From the cell containing the given text, extract its center point as [X, Y] coordinate. 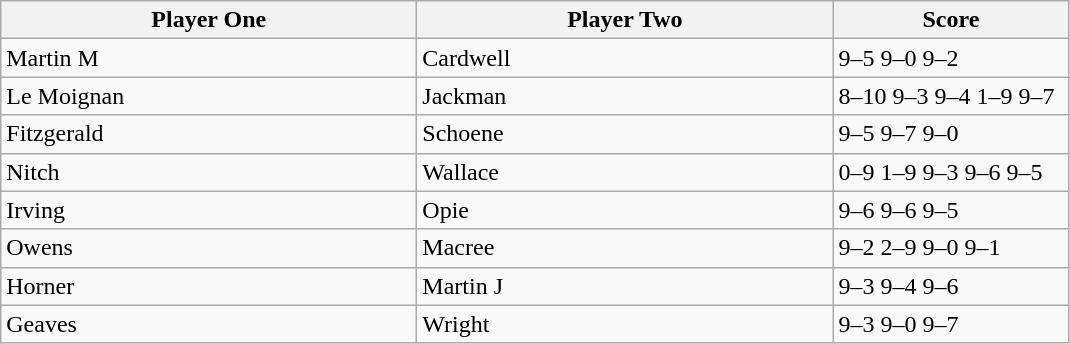
Nitch [209, 172]
Player One [209, 20]
9–3 9–4 9–6 [951, 286]
Score [951, 20]
0–9 1–9 9–3 9–6 9–5 [951, 172]
8–10 9–3 9–4 1–9 9–7 [951, 96]
Fitzgerald [209, 134]
Le Moignan [209, 96]
Wright [625, 324]
Opie [625, 210]
Cardwell [625, 58]
Horner [209, 286]
Jackman [625, 96]
9–5 9–0 9–2 [951, 58]
Martin J [625, 286]
Martin M [209, 58]
9–5 9–7 9–0 [951, 134]
Owens [209, 248]
Wallace [625, 172]
Irving [209, 210]
Macree [625, 248]
Geaves [209, 324]
Schoene [625, 134]
9–6 9–6 9–5 [951, 210]
Player Two [625, 20]
9–2 2–9 9–0 9–1 [951, 248]
9–3 9–0 9–7 [951, 324]
